From the cell containing the given text, extract its center point as (x, y) coordinate. 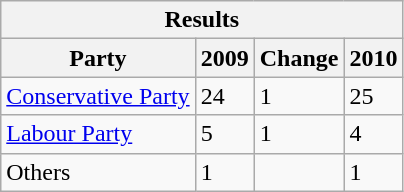
2010 (374, 58)
5 (224, 134)
Others (98, 172)
2009 (224, 58)
Change (299, 58)
25 (374, 96)
Conservative Party (98, 96)
Party (98, 58)
24 (224, 96)
Labour Party (98, 134)
4 (374, 134)
Results (202, 20)
